Find where the given text appears and provide that cell's center as (x, y) coordinate. 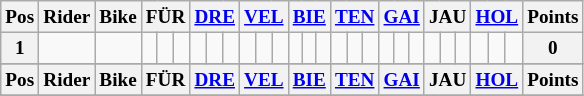
1 (20, 48)
0 (553, 48)
